Pinpoint the cell where the given text exists, returning its (x, y) midpoint coordinate. 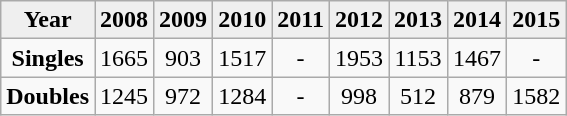
1582 (536, 96)
Doubles (48, 96)
903 (184, 58)
Singles (48, 58)
2012 (358, 20)
1665 (124, 58)
2011 (301, 20)
1467 (478, 58)
2013 (418, 20)
2008 (124, 20)
2010 (242, 20)
1245 (124, 96)
2009 (184, 20)
1953 (358, 58)
972 (184, 96)
998 (358, 96)
1517 (242, 58)
2015 (536, 20)
512 (418, 96)
879 (478, 96)
Year (48, 20)
2014 (478, 20)
1284 (242, 96)
1153 (418, 58)
